Output the [X, Y] coordinate of the center of the cell containing the given text.  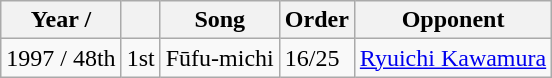
Order [316, 20]
Year / [61, 20]
Ryuichi Kawamura [452, 58]
Opponent [452, 20]
Fūfu-michi [220, 58]
1st [140, 58]
16/25 [316, 58]
1997 / 48th [61, 58]
Song [220, 20]
